Detect which cell encompasses the target text, then output its [X, Y] center coordinate. 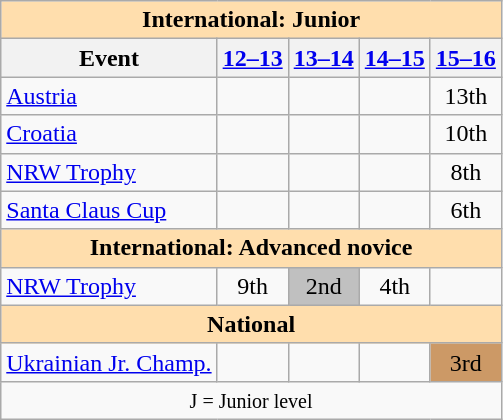
15–16 [466, 58]
13th [466, 96]
Ukrainian Jr. Champ. [109, 362]
10th [466, 134]
International: Advanced novice [252, 248]
Event [109, 58]
Austria [109, 96]
3rd [466, 362]
Santa Claus Cup [109, 210]
13–14 [324, 58]
National [252, 324]
9th [252, 286]
6th [466, 210]
International: Junior [252, 20]
J = Junior level [252, 400]
8th [466, 172]
4th [394, 286]
Croatia [109, 134]
14–15 [394, 58]
2nd [324, 286]
12–13 [252, 58]
